Determine the [x, y] coordinate at the center of the cell enclosing the given text.  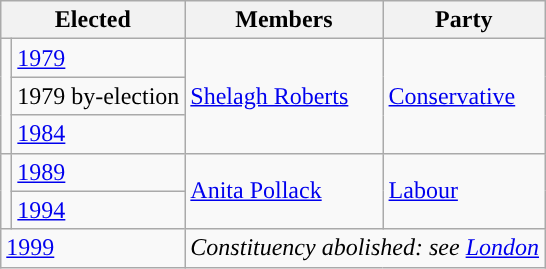
1999 [93, 248]
Members [284, 20]
Conservative [464, 96]
1984 [98, 134]
1979 by-election [98, 96]
Constituency abolished: see London [365, 248]
Shelagh Roberts [284, 96]
1994 [98, 210]
1989 [98, 172]
Anita Pollack [284, 191]
Labour [464, 191]
Party [464, 20]
Elected [93, 20]
1979 [98, 58]
